Provide the (x, y) coordinate of the cell's center where the given text is located.  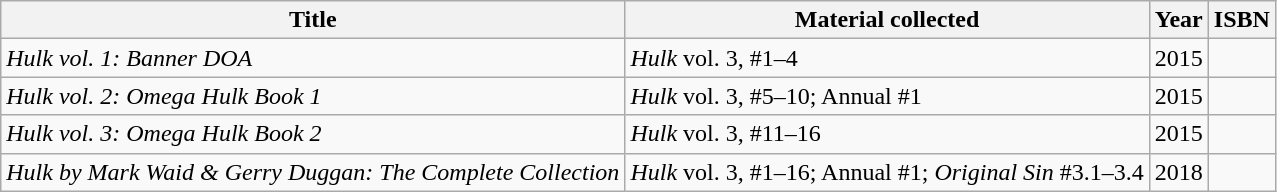
Title (313, 20)
Hulk vol. 1: Banner DOA (313, 58)
Hulk vol. 3, #1–4 (887, 58)
Hulk vol. 3, #1–16; Annual #1; Original Sin #3.1–3.4 (887, 172)
Hulk vol. 3: Omega Hulk Book 2 (313, 134)
Hulk vol. 3, #11–16 (887, 134)
Hulk vol. 3, #5–10; Annual #1 (887, 96)
Year (1178, 20)
2018 (1178, 172)
Material collected (887, 20)
ISBN (1242, 20)
Hulk vol. 2: Omega Hulk Book 1 (313, 96)
Hulk by Mark Waid & Gerry Duggan: The Complete Collection (313, 172)
